Determine the (X, Y) coordinate at the center of the cell enclosing the given text.  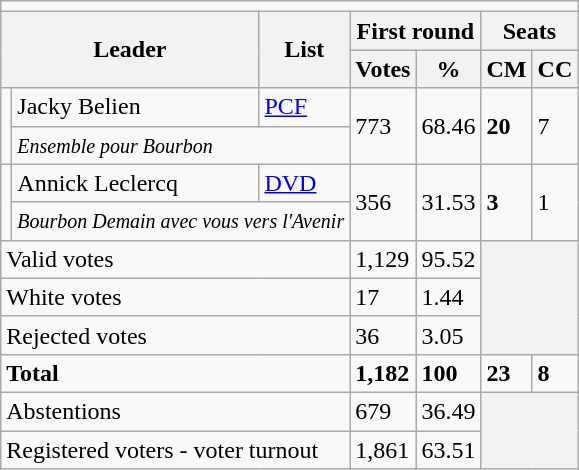
679 (383, 411)
773 (383, 126)
23 (506, 373)
White votes (176, 297)
PCF (304, 107)
Total (176, 373)
1,129 (383, 259)
First round (416, 31)
Rejected votes (176, 335)
Votes (383, 69)
% (448, 69)
63.51 (448, 449)
Seats (530, 31)
Annick Leclercq (136, 183)
3.05 (448, 335)
36 (383, 335)
1 (555, 202)
7 (555, 126)
Registered voters - voter turnout (176, 449)
68.46 (448, 126)
Jacky Belien (136, 107)
17 (383, 297)
Abstentions (176, 411)
CC (555, 69)
DVD (304, 183)
List (304, 50)
20 (506, 126)
Ensemble pour Bourbon (181, 145)
36.49 (448, 411)
1,182 (383, 373)
356 (383, 202)
Leader (130, 50)
CM (506, 69)
95.52 (448, 259)
Valid votes (176, 259)
31.53 (448, 202)
Bourbon Demain avec vous vers l'Avenir (181, 221)
1,861 (383, 449)
1.44 (448, 297)
100 (448, 373)
3 (506, 202)
8 (555, 373)
